Locate the cell with the specified text and output its [X, Y] center coordinate. 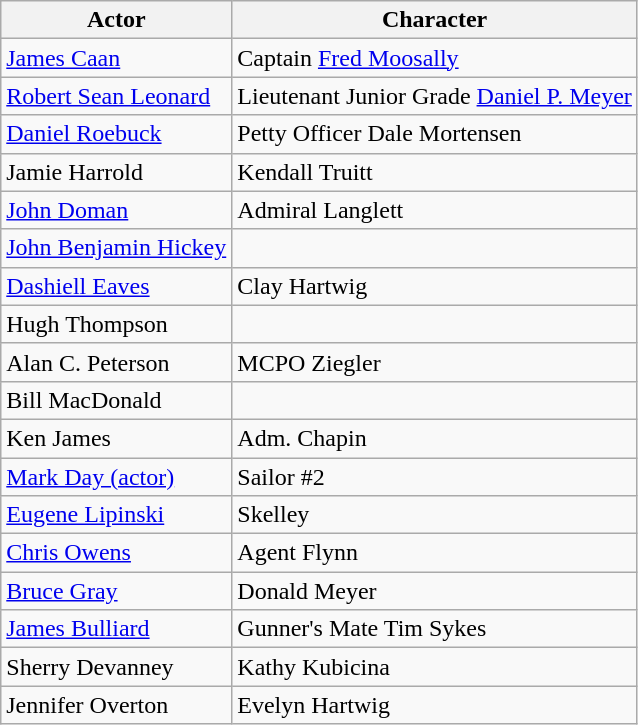
Gunner's Mate Tim Sykes [435, 629]
Kendall Truitt [435, 172]
Dashiell Eaves [116, 286]
Donald Meyer [435, 591]
Agent Flynn [435, 553]
Skelley [435, 515]
Eugene Lipinski [116, 515]
Petty Officer Dale Mortensen [435, 134]
Actor [116, 20]
Sherry Devanney [116, 667]
Kathy Kubicina [435, 667]
Mark Day (actor) [116, 477]
Adm. Chapin [435, 438]
Daniel Roebuck [116, 134]
John Doman [116, 210]
Chris Owens [116, 553]
Evelyn Hartwig [435, 705]
Robert Sean Leonard [116, 96]
Bruce Gray [116, 591]
Jamie Harrold [116, 172]
Bill MacDonald [116, 400]
James Bulliard [116, 629]
Clay Hartwig [435, 286]
James Caan [116, 58]
John Benjamin Hickey [116, 248]
Captain Fred Moosally [435, 58]
MCPO Ziegler [435, 362]
Sailor #2 [435, 477]
Jennifer Overton [116, 705]
Admiral Langlett [435, 210]
Hugh Thompson [116, 324]
Ken James [116, 438]
Alan C. Peterson [116, 362]
Character [435, 20]
Lieutenant Junior Grade Daniel P. Meyer [435, 96]
